Identify which cell holds the provided text, then report its [x, y] central coordinate. 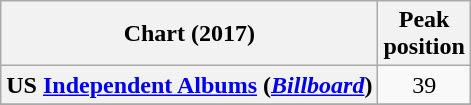
US Independent Albums (Billboard) [190, 85]
39 [424, 85]
Peakposition [424, 34]
Chart (2017) [190, 34]
